Return (x, y) of the center of cell containing provided text 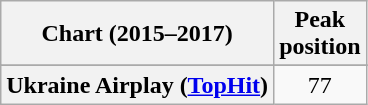
Peakposition (320, 34)
Ukraine Airplay (TopHit) (138, 85)
77 (320, 85)
Chart (2015–2017) (138, 34)
